Determine the [X, Y] coordinate at the center of the cell enclosing the given text.  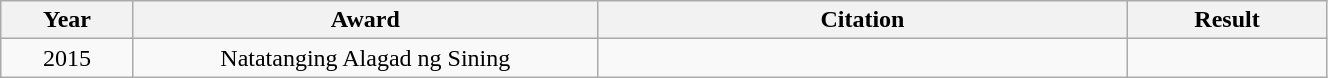
Natatanging Alagad ng Sining [365, 58]
2015 [68, 58]
Citation [862, 20]
Result [1228, 20]
Award [365, 20]
Year [68, 20]
